Find where the given text appears and provide that cell's center as [X, Y] coordinate. 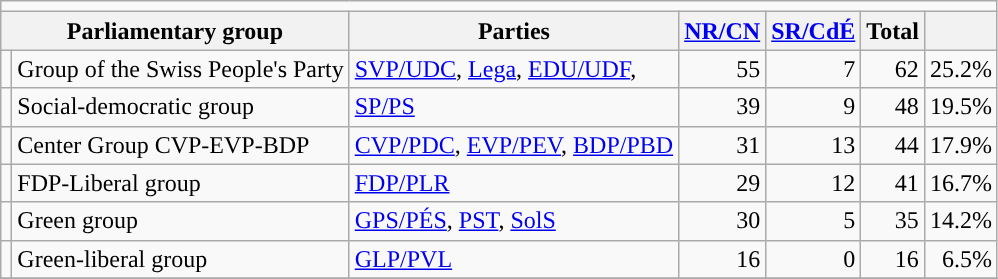
14.2% [960, 221]
NR/CN [722, 31]
44 [893, 145]
Green-liberal group [180, 259]
6.5% [960, 259]
55 [722, 69]
GPS/PÉS, PST, SolS [514, 221]
SVP/UDC, Lega, EDU/UDF, [514, 69]
Group of the Swiss People's Party [180, 69]
Center Group CVP-EVP-BDP [180, 145]
31 [722, 145]
48 [893, 107]
30 [722, 221]
CVP/PDC, EVP/PEV, BDP/PBD [514, 145]
FDP-Liberal group [180, 183]
SP/PS [514, 107]
41 [893, 183]
25.2% [960, 69]
19.5% [960, 107]
FDP/PLR [514, 183]
17.9% [960, 145]
SR/CdÉ [814, 31]
Total [893, 31]
16.7% [960, 183]
29 [722, 183]
GLP/PVL [514, 259]
Green group [180, 221]
Social-democratic group [180, 107]
Parties [514, 31]
13 [814, 145]
5 [814, 221]
0 [814, 259]
7 [814, 69]
9 [814, 107]
12 [814, 183]
35 [893, 221]
39 [722, 107]
Parliamentary group [175, 31]
62 [893, 69]
